Return (X, Y) of the center of cell containing provided text 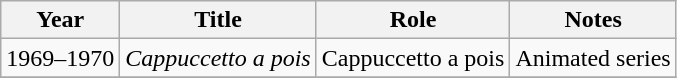
1969–1970 (60, 58)
Title (218, 20)
Notes (593, 20)
Animated series (593, 58)
Role (413, 20)
Year (60, 20)
